Search for the cell housing the specified text and yield its (X, Y) center coordinate. 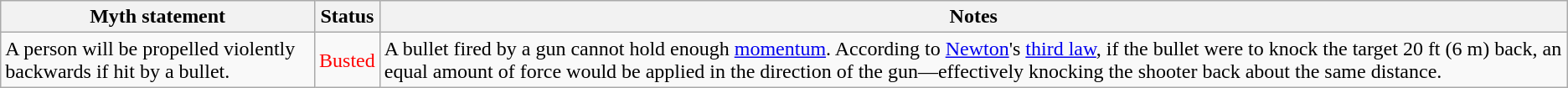
Status (348, 17)
A person will be propelled violently backwards if hit by a bullet. (157, 60)
Myth statement (157, 17)
Busted (348, 60)
Notes (973, 17)
